From the cell containing the given text, extract its center point as [x, y] coordinate. 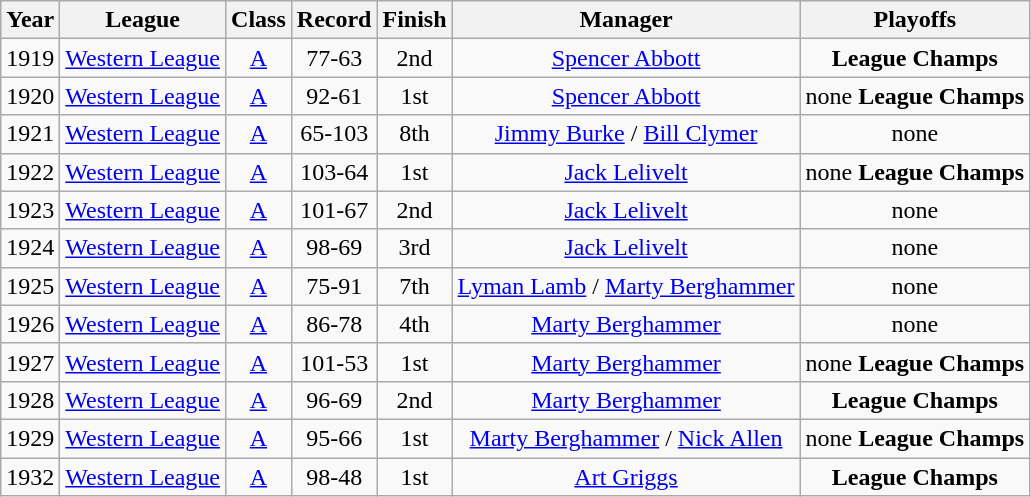
Lyman Lamb / Marty Berghammer [626, 286]
95-66 [334, 438]
Record [334, 20]
1926 [30, 324]
1924 [30, 248]
101-53 [334, 362]
1928 [30, 400]
96-69 [334, 400]
86-78 [334, 324]
4th [414, 324]
98-48 [334, 477]
8th [414, 134]
77-63 [334, 58]
1920 [30, 96]
Manager [626, 20]
Art Griggs [626, 477]
Marty Berghammer / Nick Allen [626, 438]
98-69 [334, 248]
65-103 [334, 134]
Jimmy Burke / Bill Clymer [626, 134]
101-67 [334, 210]
Year [30, 20]
Finish [414, 20]
7th [414, 286]
1927 [30, 362]
1919 [30, 58]
3rd [414, 248]
103-64 [334, 172]
League [143, 20]
1923 [30, 210]
1925 [30, 286]
92-61 [334, 96]
Playoffs [915, 20]
1921 [30, 134]
1922 [30, 172]
75-91 [334, 286]
1929 [30, 438]
Class [259, 20]
1932 [30, 477]
